Scan for the cell matching the given text and deliver its [X, Y] coordinate at center. 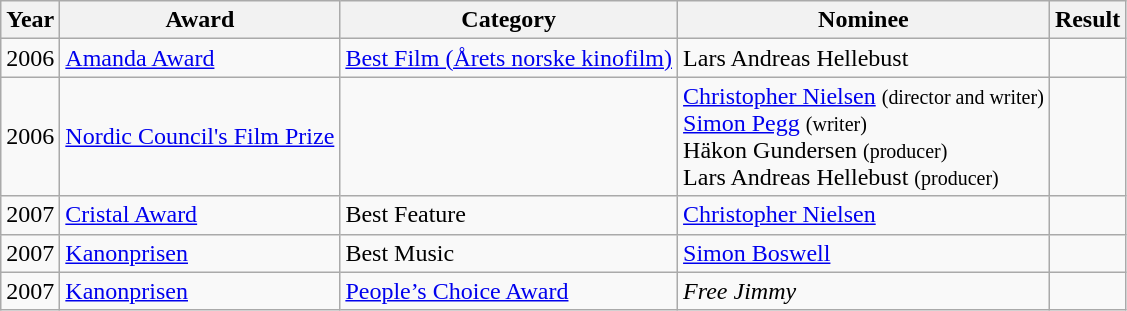
Best Music [509, 253]
Lars Andreas Hellebust [864, 58]
Amanda Award [200, 58]
Simon Boswell [864, 253]
Nominee [864, 20]
Nordic Council's Film Prize [200, 136]
Best Feature [509, 215]
Category [509, 20]
Best Film (Årets norske kinofilm) [509, 58]
Christopher Nielsen (director and writer)Simon Pegg (writer)Häkon Gundersen (producer)Lars Andreas Hellebust (producer) [864, 136]
Cristal Award [200, 215]
Christopher Nielsen [864, 215]
Year [30, 20]
People’s Choice Award [509, 291]
Award [200, 20]
Free Jimmy [864, 291]
Result [1087, 20]
